From the cell containing the given text, extract its center point as [x, y] coordinate. 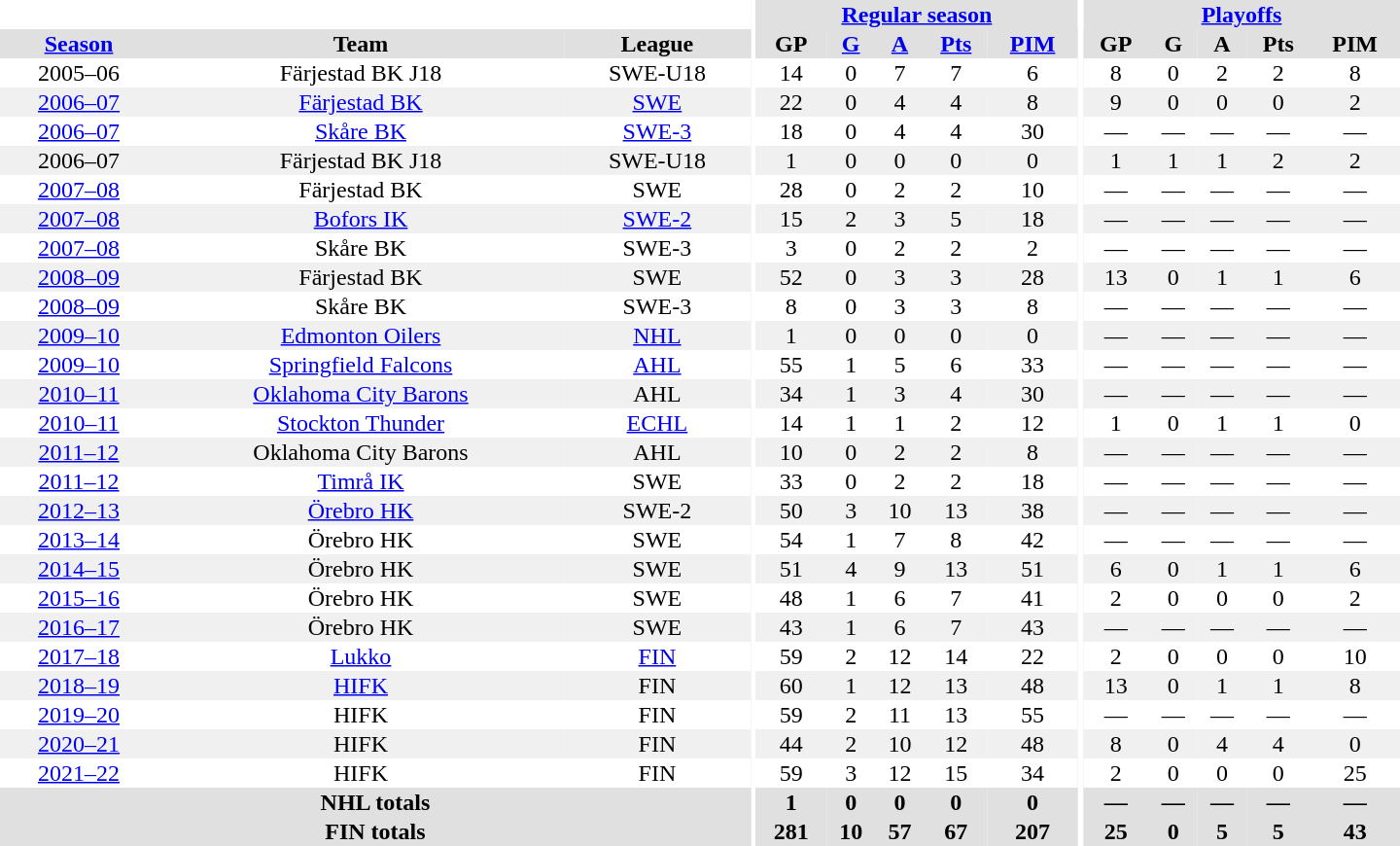
Timrå IK [361, 481]
2020–21 [79, 744]
207 [1032, 831]
FIN totals [375, 831]
2021–22 [79, 773]
2016–17 [79, 627]
2005–06 [79, 73]
11 [899, 715]
ECHL [657, 423]
52 [791, 277]
57 [899, 831]
Regular season [916, 15]
Bofors IK [361, 219]
Stockton Thunder [361, 423]
2013–14 [79, 540]
NHL totals [375, 802]
Playoffs [1242, 15]
Lukko [361, 656]
281 [791, 831]
60 [791, 686]
67 [957, 831]
2014–15 [79, 569]
NHL [657, 335]
2019–20 [79, 715]
44 [791, 744]
Edmonton Oilers [361, 335]
50 [791, 511]
Team [361, 44]
2012–13 [79, 511]
Springfield Falcons [361, 365]
42 [1032, 540]
Season [79, 44]
2015–16 [79, 598]
League [657, 44]
54 [791, 540]
38 [1032, 511]
41 [1032, 598]
2018–19 [79, 686]
2017–18 [79, 656]
